Pinpoint the cell where the given text exists, returning its [X, Y] midpoint coordinate. 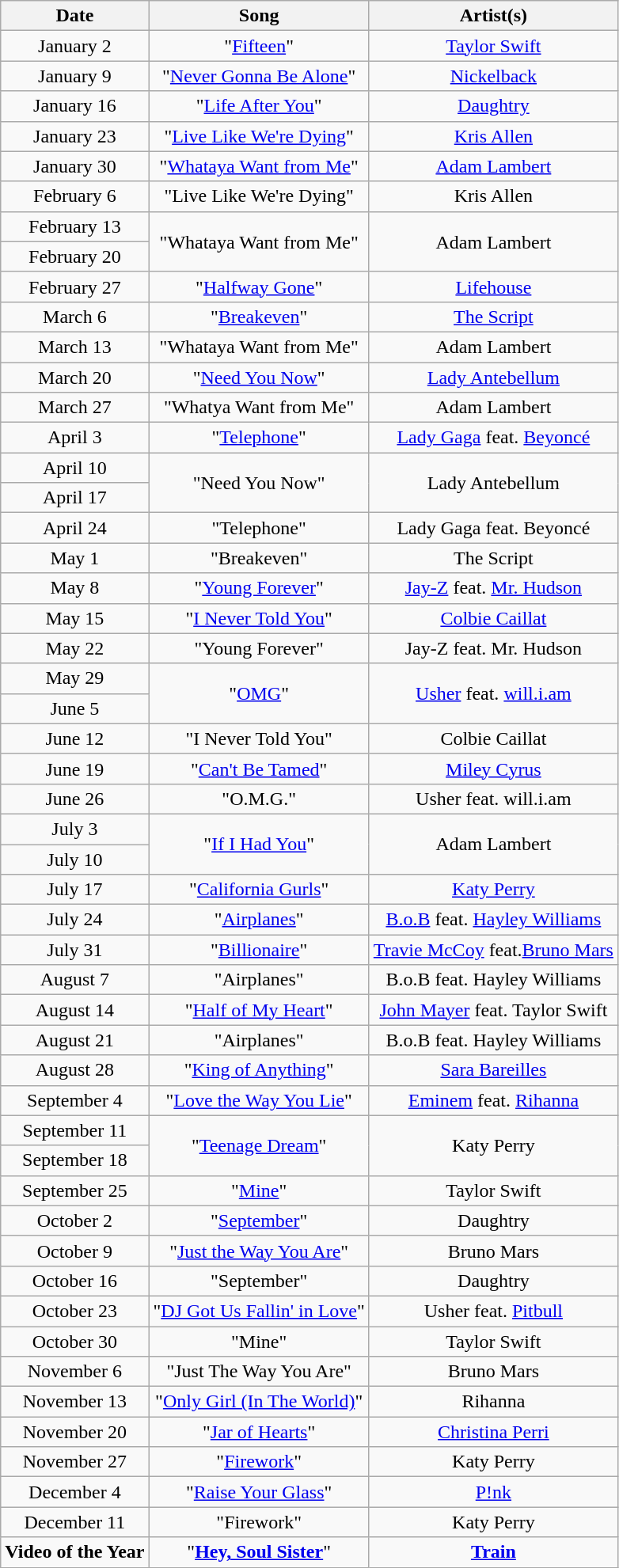
"DJ Got Us Fallin' in Love" [259, 1311]
September 11 [74, 1130]
Usher feat. Pitbull [493, 1311]
March 6 [74, 317]
November 6 [74, 1372]
March 20 [74, 378]
"Life After You" [259, 106]
May 1 [74, 558]
"Raise Your Glass" [259, 1492]
October 23 [74, 1311]
October 9 [74, 1251]
July 24 [74, 920]
"OMG" [259, 693]
"Jar of Hearts" [259, 1432]
April 17 [74, 498]
February 6 [74, 196]
"Whatya Want from Me" [259, 408]
July 10 [74, 859]
May 29 [74, 678]
Rihanna [493, 1402]
August 21 [74, 1040]
"Can't Be Tamed" [259, 769]
July 17 [74, 890]
Nickelback [493, 76]
November 20 [74, 1432]
"Just the Way You Are" [259, 1251]
May 8 [74, 588]
March 13 [74, 347]
Video of the Year [74, 1552]
July 3 [74, 829]
June 26 [74, 799]
December 4 [74, 1492]
John Mayer feat. Taylor Swift [493, 1010]
January 2 [74, 46]
"O.M.G." [259, 799]
January 9 [74, 76]
May 15 [74, 618]
September 25 [74, 1190]
"Billionaire" [259, 950]
February 13 [74, 226]
February 27 [74, 287]
January 23 [74, 136]
"Half of My Heart" [259, 1010]
September 4 [74, 1100]
June 19 [74, 769]
"Halfway Gone" [259, 287]
October 30 [74, 1342]
January 30 [74, 166]
August 14 [74, 1010]
Miley Cyrus [493, 769]
Lifehouse [493, 287]
January 16 [74, 106]
March 27 [74, 408]
February 20 [74, 256]
Travie McCoy feat.Bruno Mars [493, 950]
Date [74, 16]
November 13 [74, 1402]
Train [493, 1552]
"If I Had You" [259, 844]
May 22 [74, 648]
Song [259, 16]
April 24 [74, 528]
"California Gurls" [259, 890]
"Hey, Soul Sister" [259, 1552]
"Never Gonna Be Alone" [259, 76]
December 11 [74, 1522]
Eminem feat. Rihanna [493, 1100]
"Fifteen" [259, 46]
Christina Perri [493, 1432]
April 3 [74, 438]
"Teenage Dream" [259, 1145]
June 5 [74, 708]
June 12 [74, 738]
"Only Girl (In The World)" [259, 1402]
August 28 [74, 1070]
"Love the Way You Lie" [259, 1100]
Sara Bareilles [493, 1070]
"King of Anything" [259, 1070]
July 31 [74, 950]
August 7 [74, 980]
October 16 [74, 1281]
April 10 [74, 468]
Artist(s) [493, 16]
September 18 [74, 1160]
P!nk [493, 1492]
"Just The Way You Are" [259, 1372]
October 2 [74, 1221]
November 27 [74, 1462]
